Extract the [X, Y] coordinate from the center of the cell holding the provided text.  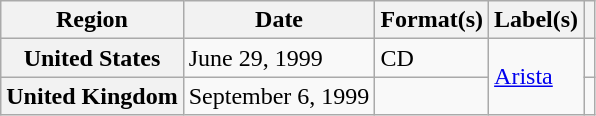
Format(s) [432, 20]
Date [279, 20]
September 6, 1999 [279, 96]
United Kingdom [92, 96]
CD [432, 58]
Label(s) [536, 20]
Region [92, 20]
Arista [536, 77]
June 29, 1999 [279, 58]
United States [92, 58]
